Scan for the cell matching the given text and deliver its [X, Y] coordinate at center. 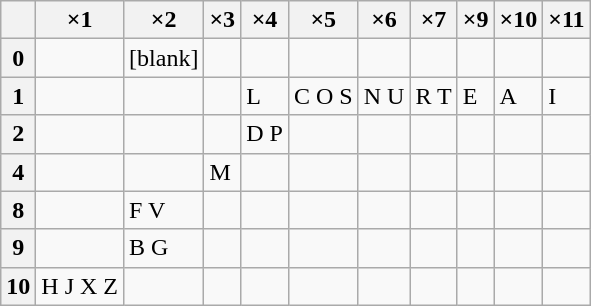
E [476, 96]
0 [18, 58]
×1 [80, 20]
×11 [566, 20]
N U [384, 96]
8 [18, 210]
L [265, 96]
×6 [384, 20]
×2 [164, 20]
×7 [434, 20]
B G [164, 248]
[blank] [164, 58]
4 [18, 172]
C O S [323, 96]
R T [434, 96]
H J X Z [80, 286]
A [518, 96]
9 [18, 248]
M [222, 172]
×4 [265, 20]
2 [18, 134]
1 [18, 96]
×5 [323, 20]
F V [164, 210]
10 [18, 286]
I [566, 96]
D P [265, 134]
×10 [518, 20]
×3 [222, 20]
×9 [476, 20]
